Capture the cell that displays the provided text and extract its (x, y) central coordinate. 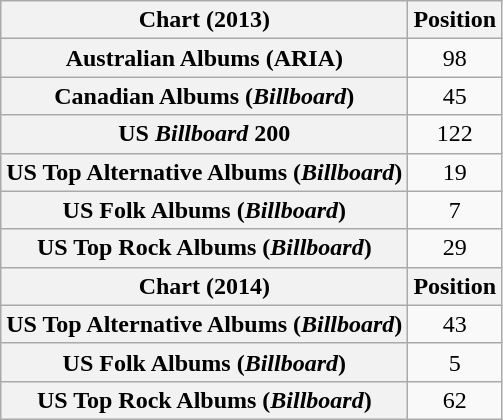
Chart (2013) (204, 20)
62 (455, 400)
98 (455, 58)
Chart (2014) (204, 286)
Canadian Albums (Billboard) (204, 96)
45 (455, 96)
122 (455, 134)
Australian Albums (ARIA) (204, 58)
19 (455, 172)
5 (455, 362)
29 (455, 248)
7 (455, 210)
US Billboard 200 (204, 134)
43 (455, 324)
